Search for the cell housing the specified text and yield its (x, y) center coordinate. 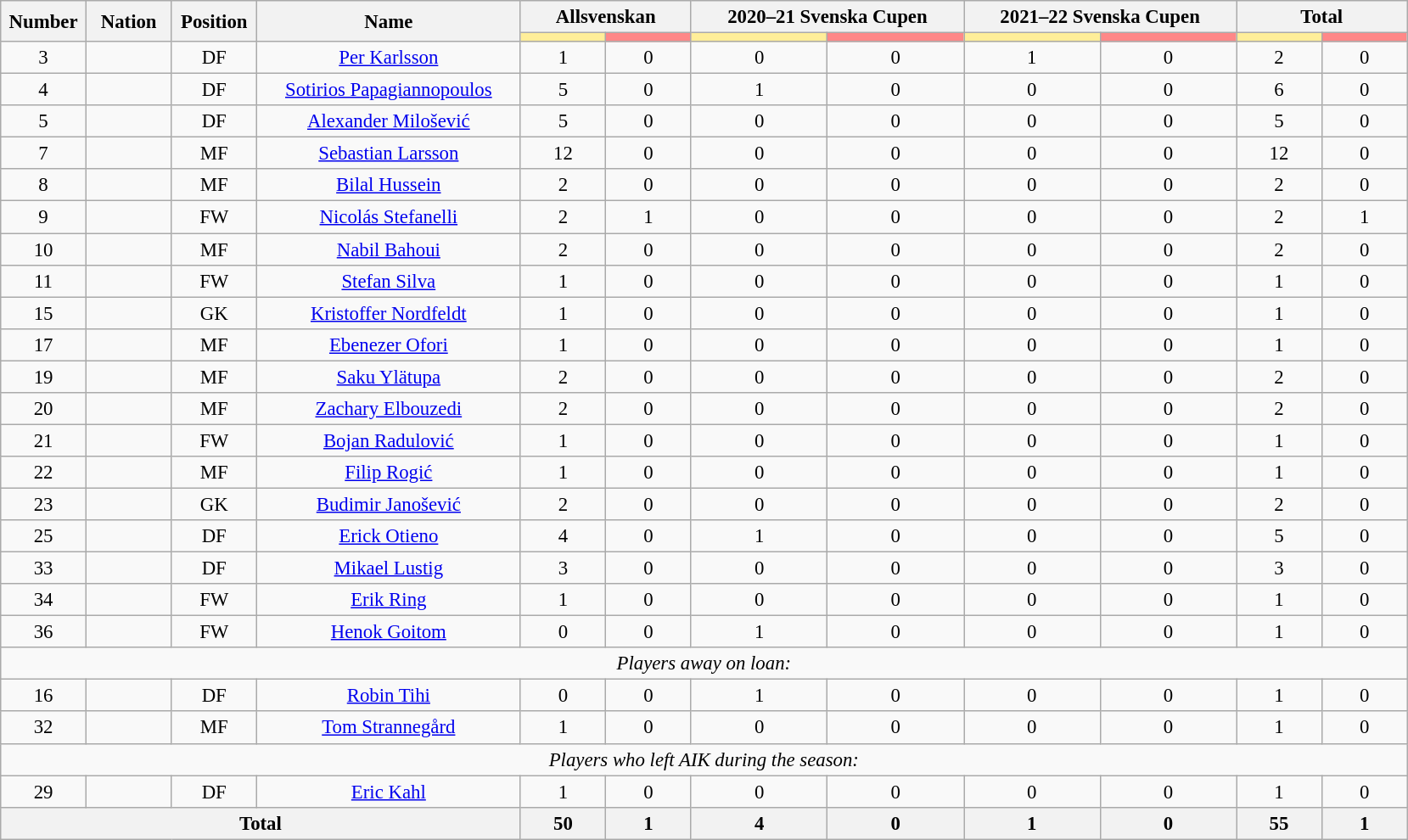
Saku Ylätupa (389, 377)
36 (44, 632)
23 (44, 504)
Tom Strannegård (389, 728)
Erick Otieno (389, 536)
9 (44, 217)
Robin Tihi (389, 696)
29 (44, 792)
Nicolás Stefanelli (389, 217)
Bilal Hussein (389, 186)
Sebastian Larsson (389, 154)
Zachary Elbouzedi (389, 409)
11 (44, 281)
Number (44, 21)
Position (214, 21)
Erik Ring (389, 600)
16 (44, 696)
Name (389, 21)
2020–21 Svenska Cupen (827, 17)
Nabil Bahoui (389, 249)
7 (44, 154)
6 (1280, 90)
32 (44, 728)
15 (44, 313)
22 (44, 473)
Eric Kahl (389, 792)
19 (44, 377)
21 (44, 440)
20 (44, 409)
34 (44, 600)
Alexander Milošević (389, 121)
Budimir Janošević (389, 504)
Bojan Radulović (389, 440)
Players away on loan: (704, 664)
10 (44, 249)
55 (1280, 823)
Players who left AIK during the season: (704, 759)
Mikael Lustig (389, 568)
Filip Rogić (389, 473)
17 (44, 344)
8 (44, 186)
Per Karlsson (389, 58)
Stefan Silva (389, 281)
Ebenezer Ofori (389, 344)
Kristoffer Nordfeldt (389, 313)
25 (44, 536)
Henok Goitom (389, 632)
Allsvenskan (606, 17)
50 (564, 823)
2021–22 Svenska Cupen (1100, 17)
33 (44, 568)
Sotirios Papagiannopoulos (389, 90)
Nation (129, 21)
